Search for the cell housing the specified text and yield its [x, y] center coordinate. 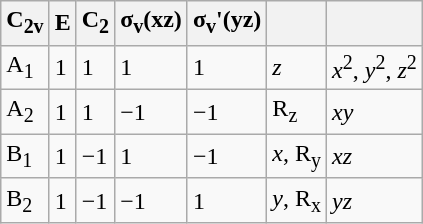
C2 [95, 23]
A1 [25, 68]
x2, y2, z2 [375, 68]
σv'(yz) [226, 23]
A2 [25, 112]
z [297, 68]
B2 [25, 200]
xy [375, 112]
C2v [25, 23]
σv(xz) [152, 23]
y, Rx [297, 200]
Rz [297, 112]
yz [375, 200]
xz [375, 156]
x, Ry [297, 156]
B1 [25, 156]
E [62, 23]
